Return the (x, y) coordinate for the center point of the cell that contains the specified text.  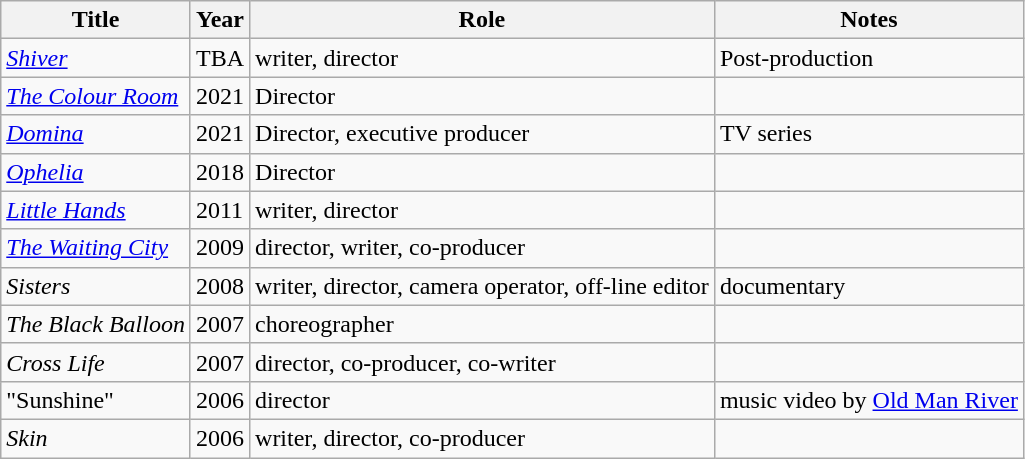
The Waiting City (96, 248)
TV series (868, 134)
The Black Balloon (96, 324)
director (482, 400)
Post-production (868, 58)
"Sunshine" (96, 400)
choreographer (482, 324)
writer, director, co-producer (482, 438)
Shiver (96, 58)
Domina (96, 134)
TBA (220, 58)
2008 (220, 286)
Title (96, 20)
2018 (220, 172)
Little Hands (96, 210)
The Colour Room (96, 96)
writer, director, camera operator, off-line editor (482, 286)
director, writer, co-producer (482, 248)
Year (220, 20)
music video by Old Man River (868, 400)
Director, executive producer (482, 134)
2009 (220, 248)
director, co-producer, co-writer (482, 362)
Role (482, 20)
Skin (96, 438)
Ophelia (96, 172)
Notes (868, 20)
Sisters (96, 286)
documentary (868, 286)
Cross Life (96, 362)
2011 (220, 210)
